Provide the (x, y) coordinate of the cell's center where the given text is located.  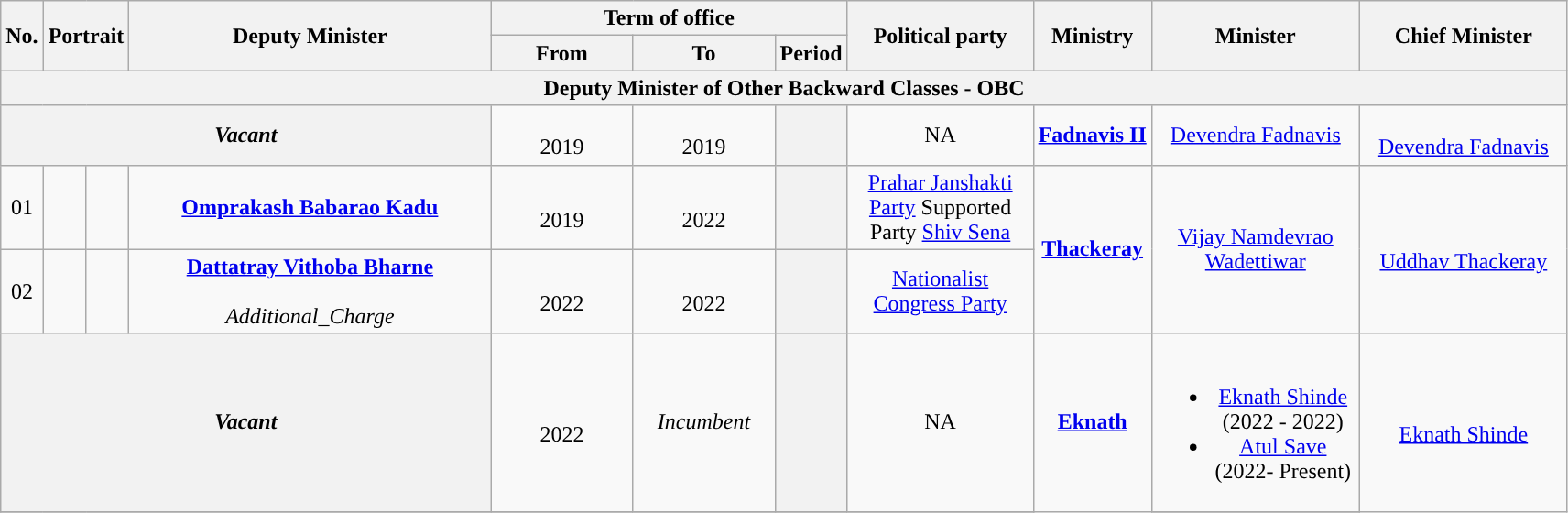
Dattatray Vithoba Bharne Additional_Charge (310, 291)
Uddhav Thackeray (1464, 249)
Period (811, 53)
Deputy Minister (310, 36)
01 (22, 207)
To (703, 53)
Prahar Janshakti Party Supported Party Shiv Sena (940, 207)
Deputy Minister of Other Backward Classes - OBC (784, 88)
Eknath Shinde(2022 - 2022)Atul Save (2022- Present) (1255, 422)
Vijay Namdevrao Wadettiwar (1255, 249)
Ministry (1092, 36)
Incumbent (703, 422)
Chief Minister (1464, 36)
Omprakash Babarao Kadu (310, 207)
Term of office (669, 18)
Fadnavis II (1092, 136)
02 (22, 291)
Political party (940, 36)
Eknath Shinde (1464, 422)
Nationalist Congress Party (940, 291)
Minister (1255, 36)
Thackeray (1092, 249)
Portrait (86, 36)
From (562, 53)
No. (22, 36)
Eknath (1092, 422)
